Find where the given text appears and provide that cell's center as (X, Y) coordinate. 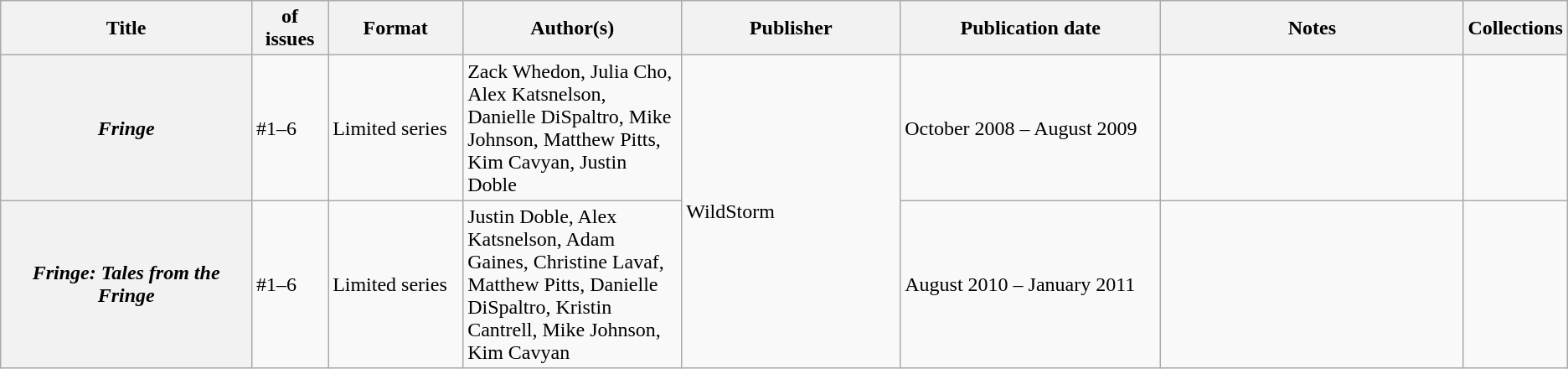
August 2010 – January 2011 (1030, 284)
Format (395, 29)
Justin Doble, Alex Katsnelson, Adam Gaines, Christine Lavaf, Matthew Pitts, Danielle DiSpaltro, Kristin Cantrell, Mike Johnson, Kim Cavyan (573, 284)
of issues (290, 29)
Fringe (126, 127)
Collections (1515, 29)
WildStorm (791, 211)
Publication date (1030, 29)
Notes (1312, 29)
October 2008 – August 2009 (1030, 127)
Zack Whedon, Julia Cho, Alex Katsnelson, Danielle DiSpaltro, Mike Johnson, Matthew Pitts, Kim Cavyan, Justin Doble (573, 127)
Publisher (791, 29)
Fringe: Tales from the Fringe (126, 284)
Title (126, 29)
Author(s) (573, 29)
